Search for the cell housing the specified text and yield its (X, Y) center coordinate. 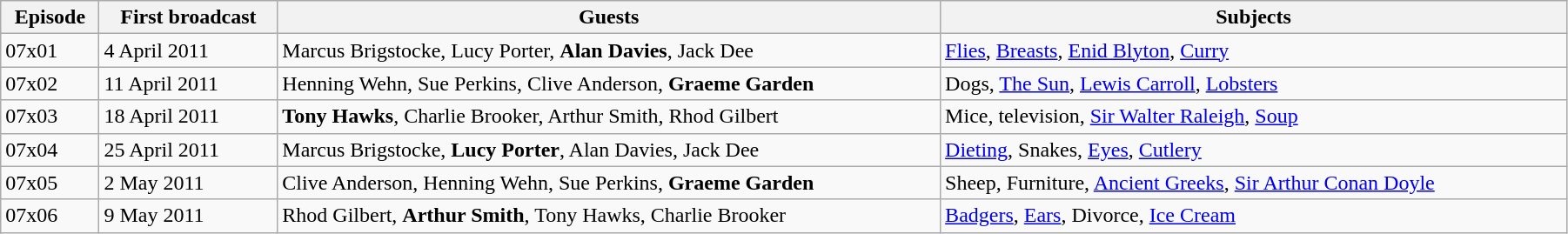
Clive Anderson, Henning Wehn, Sue Perkins, Graeme Garden (609, 183)
Tony Hawks, Charlie Brooker, Arthur Smith, Rhod Gilbert (609, 117)
Badgers, Ears, Divorce, Ice Cream (1254, 216)
Rhod Gilbert, Arthur Smith, Tony Hawks, Charlie Brooker (609, 216)
07x01 (50, 50)
11 April 2011 (188, 84)
07x05 (50, 183)
25 April 2011 (188, 150)
07x04 (50, 150)
Dieting, Snakes, Eyes, Cutlery (1254, 150)
Sheep, Furniture, Ancient Greeks, Sir Arthur Conan Doyle (1254, 183)
Dogs, The Sun, Lewis Carroll, Lobsters (1254, 84)
Flies, Breasts, Enid Blyton, Curry (1254, 50)
2 May 2011 (188, 183)
18 April 2011 (188, 117)
07x06 (50, 216)
Guests (609, 17)
07x02 (50, 84)
First broadcast (188, 17)
4 April 2011 (188, 50)
Henning Wehn, Sue Perkins, Clive Anderson, Graeme Garden (609, 84)
9 May 2011 (188, 216)
Subjects (1254, 17)
07x03 (50, 117)
Episode (50, 17)
Mice, television, Sir Walter Raleigh, Soup (1254, 117)
